Identify which cell holds the provided text, then report its [x, y] central coordinate. 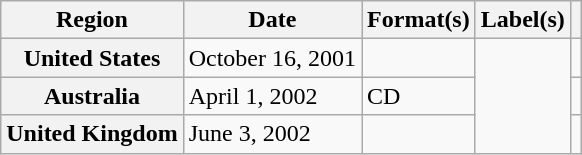
June 3, 2002 [272, 134]
CD [419, 96]
Label(s) [522, 20]
United States [92, 58]
United Kingdom [92, 134]
October 16, 2001 [272, 58]
Australia [92, 96]
Format(s) [419, 20]
Date [272, 20]
Region [92, 20]
April 1, 2002 [272, 96]
